Output the (X, Y) coordinate of the center of the cell containing the given text.  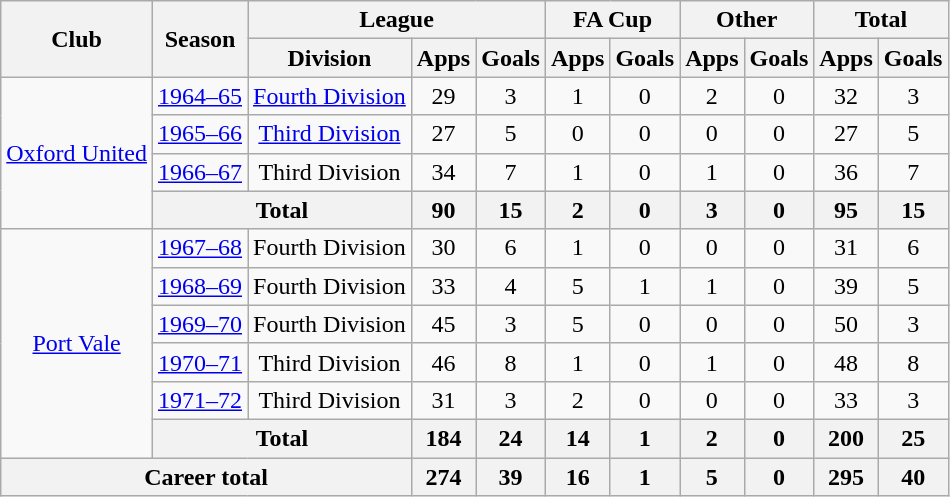
Club (77, 39)
1969–70 (200, 324)
1971–72 (200, 400)
1967–68 (200, 248)
24 (511, 438)
16 (577, 477)
Other (747, 20)
50 (846, 324)
295 (846, 477)
34 (443, 172)
46 (443, 362)
1970–71 (200, 362)
14 (577, 438)
Division (330, 58)
1966–67 (200, 172)
90 (443, 210)
32 (846, 96)
1964–65 (200, 96)
4 (511, 286)
1965–66 (200, 134)
Career total (206, 477)
Port Vale (77, 343)
30 (443, 248)
1968–69 (200, 286)
95 (846, 210)
45 (443, 324)
29 (443, 96)
274 (443, 477)
48 (846, 362)
League (397, 20)
36 (846, 172)
Season (200, 39)
200 (846, 438)
FA Cup (612, 20)
25 (913, 438)
184 (443, 438)
Oxford United (77, 153)
40 (913, 477)
